Provide the [x, y] coordinate of the cell's center where the given text is located.  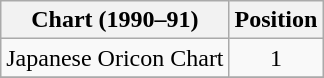
Chart (1990–91) [115, 20]
Japanese Oricon Chart [115, 58]
1 [276, 58]
Position [276, 20]
